Return the (X, Y) coordinate for the center point of the cell that contains the specified text.  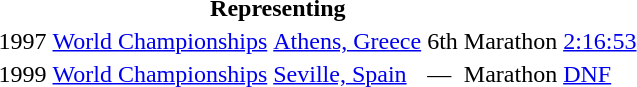
Marathon (510, 41)
Athens, Greece (348, 41)
6th (443, 41)
World Championships (160, 41)
